Determine the [X, Y] coordinate at the center of the cell enclosing the given text.  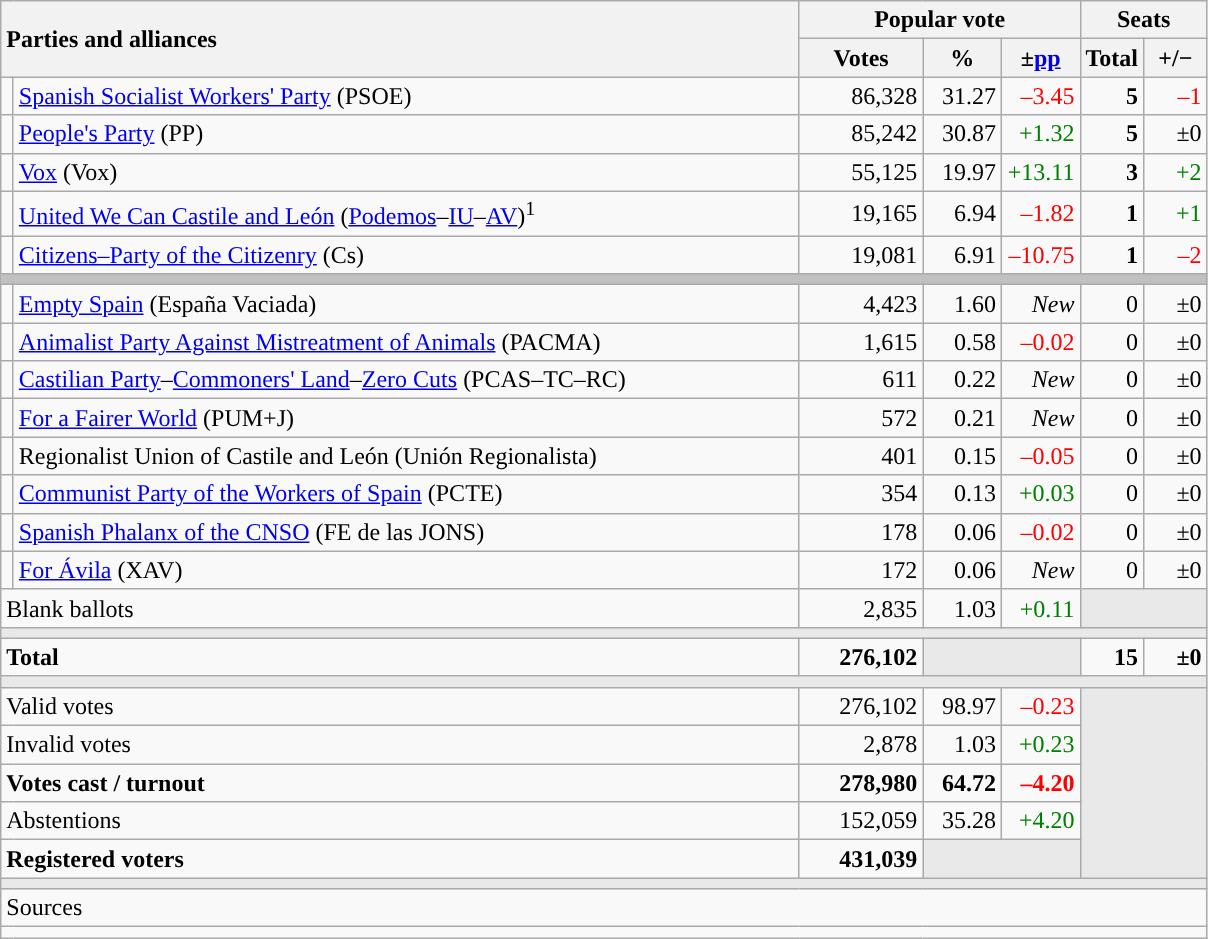
+1.32 [1040, 134]
–4.20 [1040, 783]
6.91 [962, 255]
1,615 [861, 342]
% [962, 58]
401 [861, 456]
15 [1112, 657]
+/− [1176, 58]
–0.05 [1040, 456]
Citizens–Party of the Citizenry (Cs) [406, 255]
31.27 [962, 96]
+13.11 [1040, 172]
–0.23 [1040, 706]
–10.75 [1040, 255]
178 [861, 532]
Communist Party of the Workers of Spain (PCTE) [406, 494]
–3.45 [1040, 96]
Parties and alliances [400, 39]
+4.20 [1040, 821]
For a Fairer World (PUM+J) [406, 418]
For Ávila (XAV) [406, 570]
1.60 [962, 304]
2,878 [861, 745]
Seats [1144, 20]
4,423 [861, 304]
3 [1112, 172]
Registered voters [400, 859]
86,328 [861, 96]
Animalist Party Against Mistreatment of Animals (PACMA) [406, 342]
85,242 [861, 134]
Spanish Phalanx of the CNSO (FE de las JONS) [406, 532]
–1 [1176, 96]
64.72 [962, 783]
35.28 [962, 821]
Valid votes [400, 706]
Blank ballots [400, 608]
Votes cast / turnout [400, 783]
6.94 [962, 214]
0.22 [962, 380]
+2 [1176, 172]
Popular vote [940, 20]
611 [861, 380]
152,059 [861, 821]
Vox (Vox) [406, 172]
19,081 [861, 255]
19.97 [962, 172]
United We Can Castile and León (Podemos–IU–AV)1 [406, 214]
+0.03 [1040, 494]
278,980 [861, 783]
Invalid votes [400, 745]
0.13 [962, 494]
Sources [604, 908]
+0.11 [1040, 608]
Empty Spain (España Vaciada) [406, 304]
0.58 [962, 342]
572 [861, 418]
0.15 [962, 456]
172 [861, 570]
431,039 [861, 859]
30.87 [962, 134]
55,125 [861, 172]
+0.23 [1040, 745]
People's Party (PP) [406, 134]
–2 [1176, 255]
Abstentions [400, 821]
–1.82 [1040, 214]
98.97 [962, 706]
Spanish Socialist Workers' Party (PSOE) [406, 96]
19,165 [861, 214]
Castilian Party–Commoners' Land–Zero Cuts (PCAS–TC–RC) [406, 380]
Regionalist Union of Castile and León (Unión Regionalista) [406, 456]
±pp [1040, 58]
354 [861, 494]
0.21 [962, 418]
2,835 [861, 608]
+1 [1176, 214]
Votes [861, 58]
